Output the (x, y) coordinate of the center of the cell containing the given text.  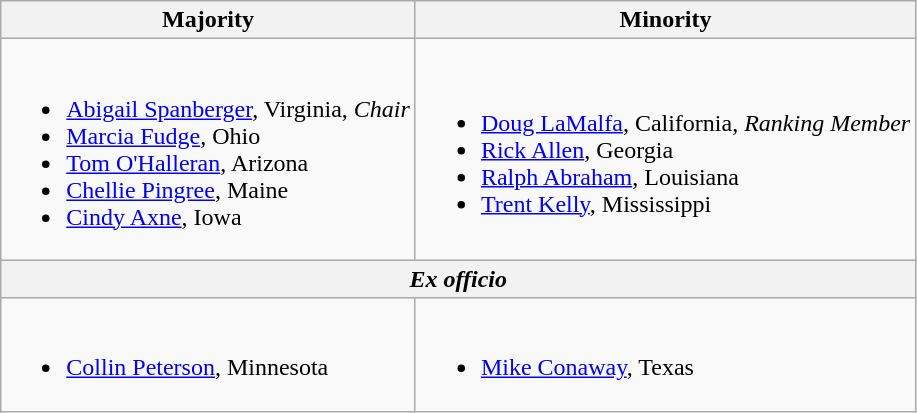
Abigail Spanberger, Virginia, ChairMarcia Fudge, OhioTom O'Halleran, ArizonaChellie Pingree, MaineCindy Axne, Iowa (208, 150)
Minority (665, 20)
Collin Peterson, Minnesota (208, 354)
Doug LaMalfa, California, Ranking MemberRick Allen, GeorgiaRalph Abraham, LouisianaTrent Kelly, Mississippi (665, 150)
Mike Conaway, Texas (665, 354)
Ex officio (458, 279)
Majority (208, 20)
